Output the [X, Y] coordinate of the center of the cell containing the given text.  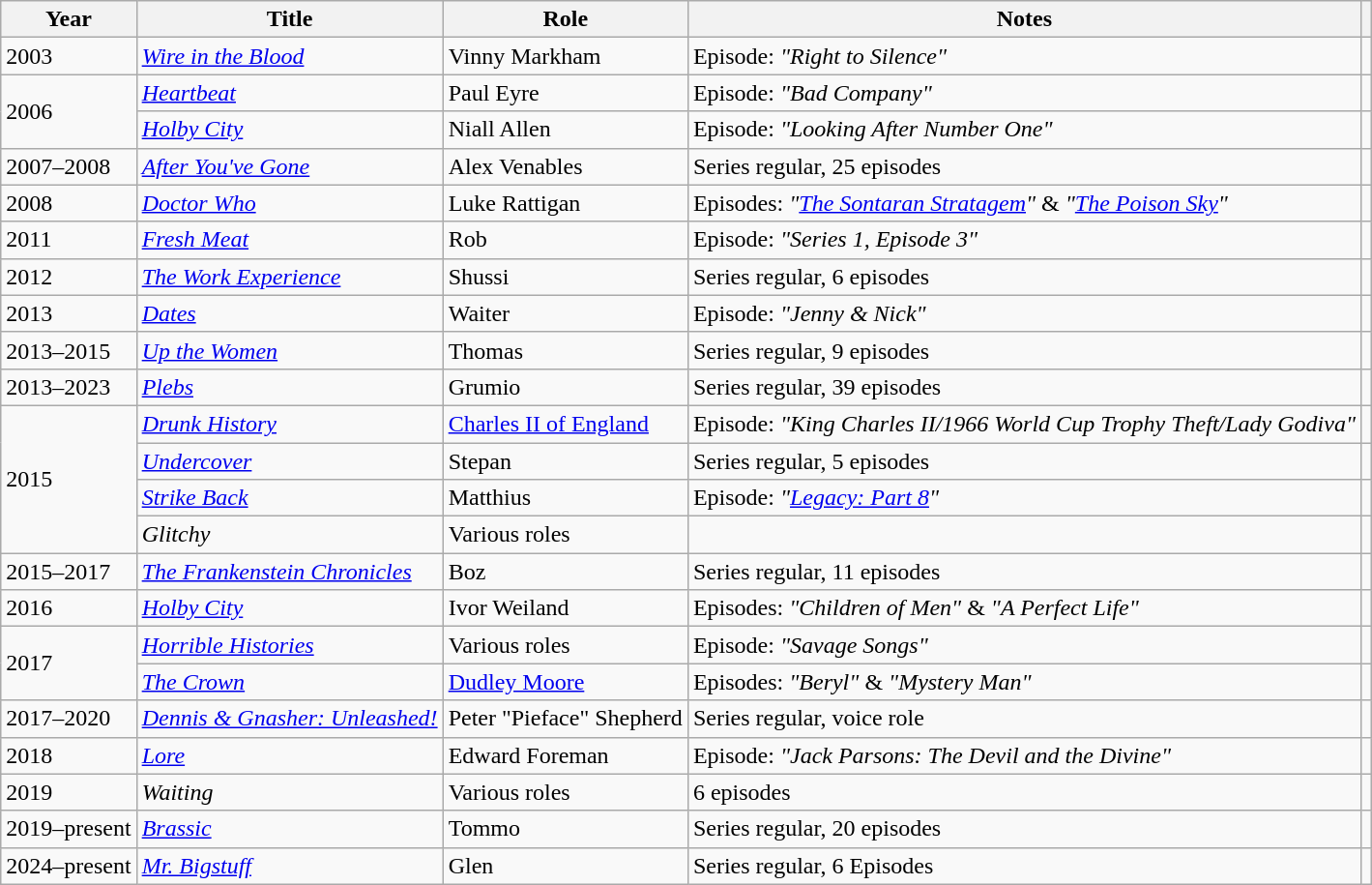
2016 [69, 608]
Shussi [565, 277]
2024–present [69, 866]
Tommo [565, 829]
Series regular, 25 episodes [1024, 166]
Grumio [565, 387]
Series regular, 9 episodes [1024, 350]
Rob [565, 240]
2006 [69, 111]
Up the Women [290, 350]
Ivor Weiland [565, 608]
Thomas [565, 350]
Horrible Histories [290, 645]
Episode: "Looking After Number One" [1024, 130]
2013–2023 [69, 387]
Brassic [290, 829]
Dates [290, 313]
The Frankenstein Chronicles [290, 572]
Heartbeat [290, 93]
Edward Foreman [565, 755]
Plebs [290, 387]
Episode: "Jack Parsons: The Devil and the Divine" [1024, 755]
Matthius [565, 498]
2015 [69, 479]
Title [290, 19]
Episode: "Legacy: Part 8" [1024, 498]
2013 [69, 313]
2012 [69, 277]
Series regular, 6 Episodes [1024, 866]
Waiter [565, 313]
Fresh Meat [290, 240]
Alex Venables [565, 166]
6 episodes [1024, 792]
2007–2008 [69, 166]
Lore [290, 755]
Glitchy [290, 535]
Vinny Markham [565, 56]
After You've Gone [290, 166]
2003 [69, 56]
Series regular, 39 episodes [1024, 387]
Undercover [290, 461]
Wire in the Blood [290, 56]
Episode: "King Charles II/1966 World Cup Trophy Theft/Lady Godiva" [1024, 424]
Luke Rattigan [565, 203]
Series regular, 20 episodes [1024, 829]
Glen [565, 866]
Boz [565, 572]
2008 [69, 203]
Episodes: "Children of Men" & "A Perfect Life" [1024, 608]
Dudley Moore [565, 682]
Stepan [565, 461]
Series regular, 11 episodes [1024, 572]
2017 [69, 664]
Episodes: "The Sontaran Stratagem" & "The Poison Sky" [1024, 203]
Strike Back [290, 498]
2011 [69, 240]
Drunk History [290, 424]
Series regular, voice role [1024, 719]
Series regular, 5 episodes [1024, 461]
Episodes: "Beryl" & "Mystery Man" [1024, 682]
Episode: "Bad Company" [1024, 93]
Peter "Pieface" Shepherd [565, 719]
2017–2020 [69, 719]
Role [565, 19]
Niall Allen [565, 130]
Series regular, 6 episodes [1024, 277]
2019–present [69, 829]
2018 [69, 755]
2013–2015 [69, 350]
Episode: "Right to Silence" [1024, 56]
Dennis & Gnasher: Unleashed! [290, 719]
Episode: "Savage Songs" [1024, 645]
2019 [69, 792]
Waiting [290, 792]
Episode: "Jenny & Nick" [1024, 313]
Doctor Who [290, 203]
Year [69, 19]
2015–2017 [69, 572]
The Work Experience [290, 277]
Paul Eyre [565, 93]
Notes [1024, 19]
Mr. Bigstuff [290, 866]
The Crown [290, 682]
Episode: "Series 1, Episode 3" [1024, 240]
Charles II of England [565, 424]
